Return the (X, Y) coordinate for the center point of the cell that contains the specified text.  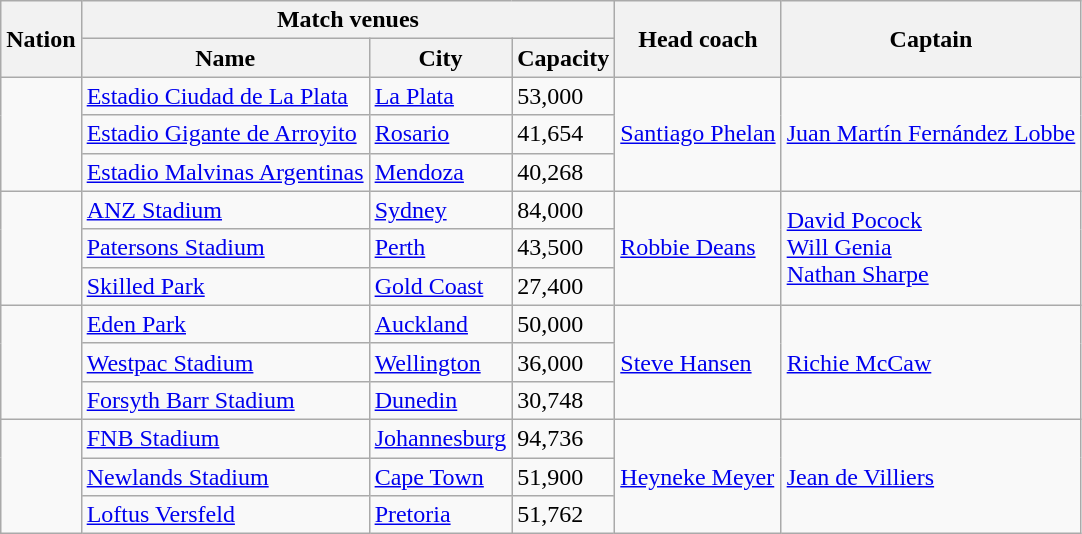
Name (225, 58)
Pretoria (440, 515)
94,736 (564, 438)
Rosario (440, 134)
Steve Hansen (698, 362)
Nation (41, 39)
Robbie Deans (698, 248)
Estadio Ciudad de La Plata (225, 96)
FNB Stadium (225, 438)
50,000 (564, 324)
84,000 (564, 210)
Sydney (440, 210)
Loftus Versfeld (225, 515)
Jean de Villiers (931, 476)
Wellington (440, 362)
Auckland (440, 324)
Richie McCaw (931, 362)
Capacity (564, 58)
53,000 (564, 96)
Mendoza (440, 172)
Estadio Malvinas Argentinas (225, 172)
Estadio Gigante de Arroyito (225, 134)
Heyneke Meyer (698, 476)
Skilled Park (225, 286)
Johannesburg (440, 438)
Patersons Stadium (225, 248)
30,748 (564, 400)
Match venues (348, 20)
Captain (931, 39)
Perth (440, 248)
36,000 (564, 362)
51,762 (564, 515)
Gold Coast (440, 286)
Dunedin (440, 400)
David PocockWill GeniaNathan Sharpe (931, 248)
40,268 (564, 172)
41,654 (564, 134)
Forsyth Barr Stadium (225, 400)
Head coach (698, 39)
Cape Town (440, 477)
ANZ Stadium (225, 210)
La Plata (440, 96)
Newlands Stadium (225, 477)
27,400 (564, 286)
City (440, 58)
51,900 (564, 477)
43,500 (564, 248)
Eden Park (225, 324)
Santiago Phelan (698, 134)
Juan Martín Fernández Lobbe (931, 134)
Westpac Stadium (225, 362)
